Return the [x, y] coordinate for the center point of the cell that contains the specified text.  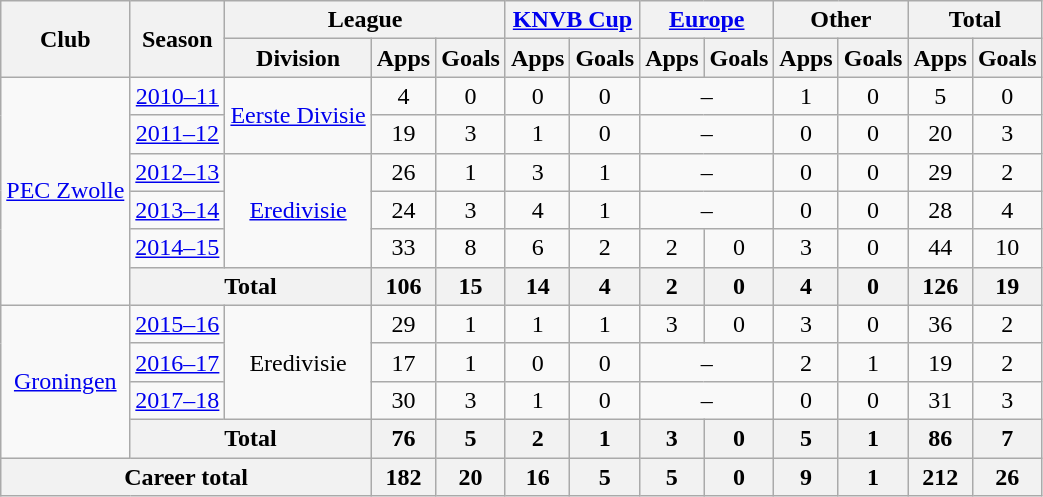
KNVB Cup [572, 20]
PEC Zwolle [66, 191]
31 [940, 400]
2015–16 [178, 324]
33 [403, 248]
Career total [186, 477]
Other [841, 20]
44 [940, 248]
Division [298, 58]
36 [940, 324]
16 [537, 477]
14 [537, 286]
15 [471, 286]
212 [940, 477]
League [366, 20]
9 [806, 477]
106 [403, 286]
2012–13 [178, 172]
Eerste Divisie [298, 115]
2014–15 [178, 248]
30 [403, 400]
86 [940, 438]
2010–11 [178, 96]
10 [1007, 248]
Season [178, 39]
126 [940, 286]
28 [940, 210]
8 [471, 248]
17 [403, 362]
182 [403, 477]
2011–12 [178, 134]
2017–18 [178, 400]
2013–14 [178, 210]
6 [537, 248]
Europe [707, 20]
Groningen [66, 381]
2016–17 [178, 362]
7 [1007, 438]
24 [403, 210]
Club [66, 39]
76 [403, 438]
